Output the [X, Y] coordinate of the center of the cell containing the given text.  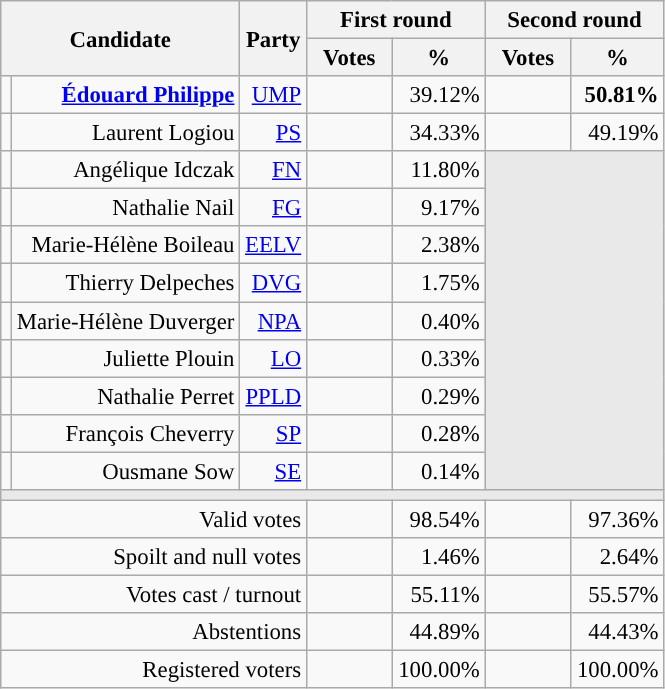
1.75% [438, 283]
FG [274, 208]
Angélique Idczak [125, 170]
39.12% [438, 95]
Nathalie Nail [125, 208]
UMP [274, 95]
Nathalie Perret [125, 396]
LO [274, 358]
Ousmane Sow [125, 471]
0.40% [438, 321]
0.29% [438, 396]
0.14% [438, 471]
98.54% [438, 519]
First round [396, 20]
Second round [574, 20]
DVG [274, 283]
0.33% [438, 358]
Party [274, 38]
SP [274, 433]
55.57% [618, 594]
2.64% [618, 557]
Candidate [120, 38]
44.89% [438, 632]
FN [274, 170]
Abstentions [154, 632]
Votes cast / turnout [154, 594]
PS [274, 133]
Thierry Delpeches [125, 283]
Spoilt and null votes [154, 557]
2.38% [438, 245]
0.28% [438, 433]
49.19% [618, 133]
SE [274, 471]
50.81% [618, 95]
34.33% [438, 133]
Registered voters [154, 670]
Juliette Plouin [125, 358]
55.11% [438, 594]
EELV [274, 245]
44.43% [618, 632]
9.17% [438, 208]
PPLD [274, 396]
Valid votes [154, 519]
1.46% [438, 557]
Marie-Hélène Boileau [125, 245]
Marie-Hélène Duverger [125, 321]
Laurent Logiou [125, 133]
Édouard Philippe [125, 95]
NPA [274, 321]
97.36% [618, 519]
11.80% [438, 170]
François Cheverry [125, 433]
